Detect which cell encompasses the target text, then output its [X, Y] center coordinate. 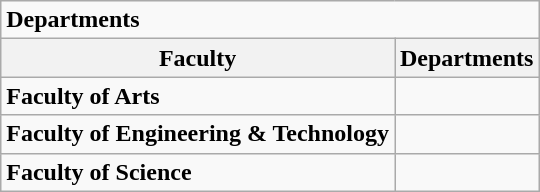
Faculty of Science [198, 172]
Faculty of Arts [198, 96]
Faculty [198, 58]
Faculty of Engineering & Technology [198, 134]
